Search for the cell housing the specified text and yield its [X, Y] center coordinate. 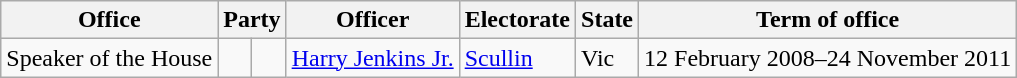
12 February 2008–24 November 2011 [828, 58]
Electorate [517, 20]
Office [110, 20]
Scullin [517, 58]
Harry Jenkins Jr. [372, 58]
State [608, 20]
Speaker of the House [110, 58]
Vic [608, 58]
Party [252, 20]
Officer [372, 20]
Term of office [828, 20]
